Identify which cell holds the provided text, then report its (X, Y) central coordinate. 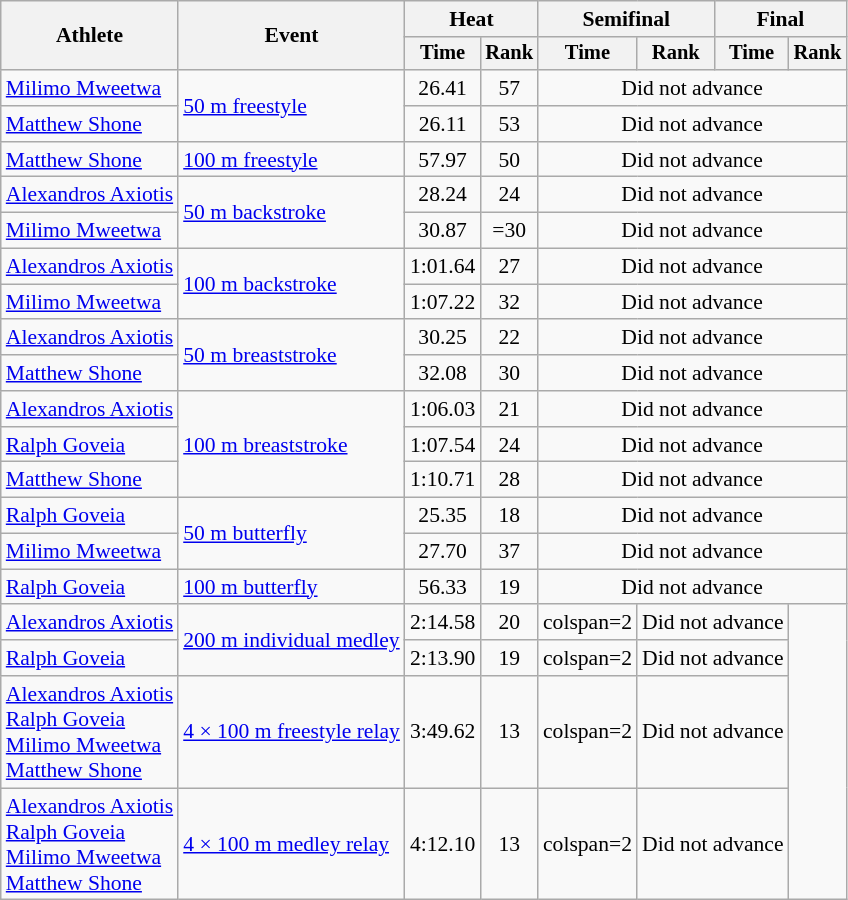
Final (781, 19)
Heat (472, 19)
100 m backstroke (292, 284)
1:01.64 (442, 267)
56.33 (442, 587)
30.87 (442, 231)
1:07.22 (442, 302)
1:07.54 (442, 445)
27.70 (442, 552)
100 m butterfly (292, 587)
Athlete (90, 36)
18 (509, 516)
22 (509, 338)
50 m freestyle (292, 106)
4 × 100 m medley relay (292, 844)
28.24 (442, 195)
100 m breaststroke (292, 444)
37 (509, 552)
26.41 (442, 88)
200 m individual medley (292, 640)
50 m butterfly (292, 534)
50 (509, 160)
1:10.71 (442, 480)
50 m breaststroke (292, 356)
28 (509, 480)
3:49.62 (442, 732)
50 m backstroke (292, 212)
21 (509, 409)
25.35 (442, 516)
26.11 (442, 124)
100 m freestyle (292, 160)
30.25 (442, 338)
1:06.03 (442, 409)
=30 (509, 231)
32.08 (442, 373)
57 (509, 88)
4:12.10 (442, 844)
57.97 (442, 160)
32 (509, 302)
20 (509, 623)
2:13.90 (442, 658)
4 × 100 m freestyle relay (292, 732)
30 (509, 373)
Semifinal (626, 19)
Event (292, 36)
2:14.58 (442, 623)
53 (509, 124)
27 (509, 267)
